Pinpoint the cell where the given text exists, returning its (X, Y) midpoint coordinate. 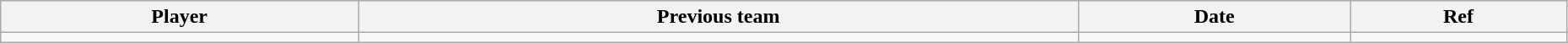
Date (1215, 17)
Ref (1459, 17)
Player (180, 17)
Previous team (719, 17)
